Extract the (x, y) coordinate from the center of the cell holding the provided text.  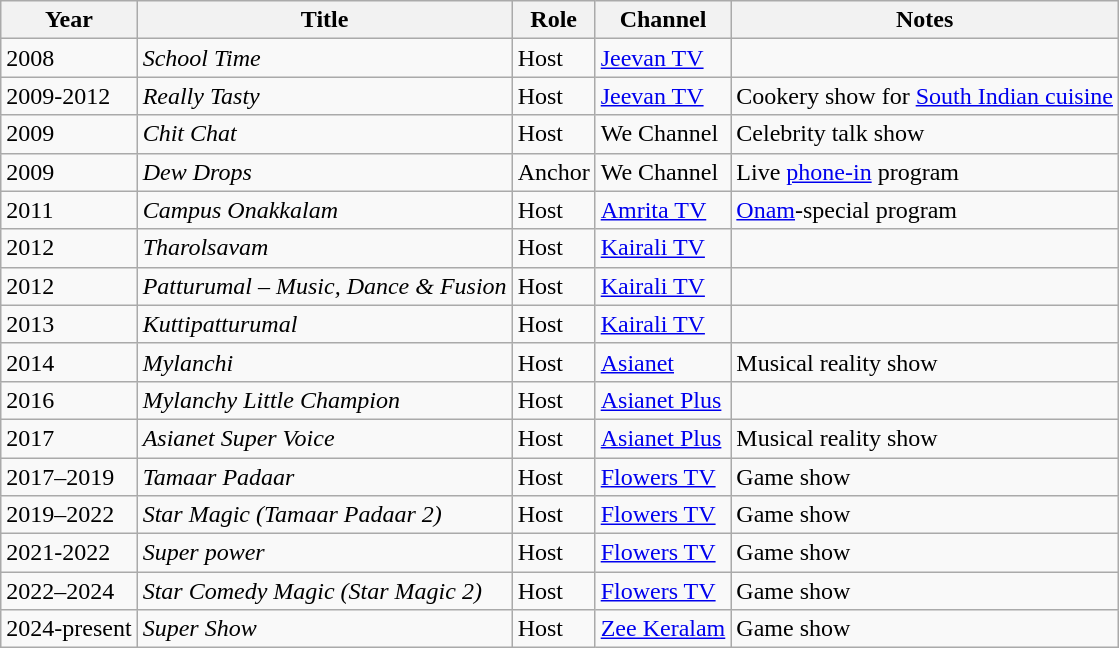
Star Comedy Magic (Star Magic 2) (324, 591)
Mylanchi (324, 362)
2017–2019 (69, 477)
Star Magic (Tamaar Padaar 2) (324, 515)
2011 (69, 210)
2021-2022 (69, 553)
Super Show (324, 629)
Year (69, 20)
Notes (925, 20)
Kuttipatturumal (324, 324)
School Time (324, 58)
Chit Chat (324, 134)
Campus Onakkalam (324, 210)
Really Tasty (324, 96)
2024-present (69, 629)
2008 (69, 58)
Zee Keralam (663, 629)
2013 (69, 324)
Celebrity talk show (925, 134)
2017 (69, 438)
Live phone-in program (925, 172)
Tamaar Padaar (324, 477)
2022–2024 (69, 591)
2014 (69, 362)
Anchor (554, 172)
Tharolsavam (324, 248)
2009-2012 (69, 96)
Title (324, 20)
Cookery show for South Indian cuisine (925, 96)
Role (554, 20)
Asianet Super Voice (324, 438)
Dew Drops (324, 172)
Amrita TV (663, 210)
Onam-special program (925, 210)
2016 (69, 400)
Super power (324, 553)
Patturumal – Music, Dance & Fusion (324, 286)
2019–2022 (69, 515)
Mylanchy Little Champion (324, 400)
Channel (663, 20)
Asianet (663, 362)
